For the text-containing cell, return its midpoint in (X, Y) coordinate format. 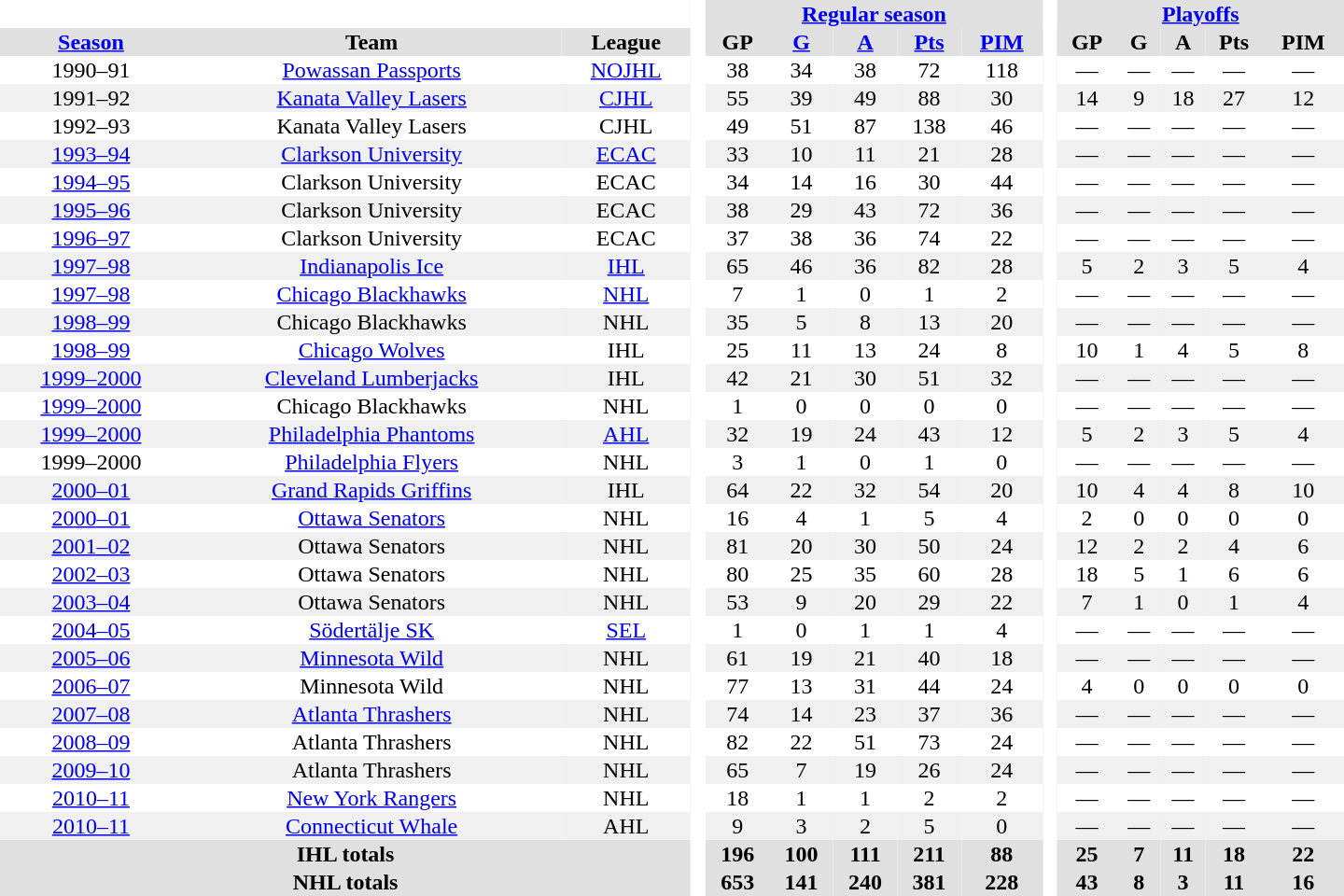
NOJHL (625, 70)
381 (929, 882)
77 (737, 686)
211 (929, 854)
Regular season (874, 14)
2004–05 (91, 630)
NHL totals (345, 882)
Chicago Wolves (371, 350)
Cleveland Lumberjacks (371, 378)
Powassan Passports (371, 70)
1991–92 (91, 98)
2002–03 (91, 574)
2001–02 (91, 546)
Södertälje SK (371, 630)
55 (737, 98)
Grand Rapids Griffins (371, 490)
42 (737, 378)
1995–96 (91, 210)
50 (929, 546)
73 (929, 742)
League (625, 42)
33 (737, 154)
1996–97 (91, 238)
27 (1234, 98)
196 (737, 854)
240 (865, 882)
61 (737, 658)
100 (801, 854)
653 (737, 882)
New York Rangers (371, 798)
2008–09 (91, 742)
26 (929, 770)
Indianapolis Ice (371, 266)
111 (865, 854)
23 (865, 714)
SEL (625, 630)
54 (929, 490)
Season (91, 42)
31 (865, 686)
40 (929, 658)
1994–95 (91, 182)
Connecticut Whale (371, 826)
53 (737, 602)
2009–10 (91, 770)
141 (801, 882)
60 (929, 574)
IHL totals (345, 854)
Playoffs (1200, 14)
Team (371, 42)
138 (929, 126)
1992–93 (91, 126)
87 (865, 126)
118 (1002, 70)
2006–07 (91, 686)
228 (1002, 882)
2007–08 (91, 714)
81 (737, 546)
80 (737, 574)
Philadelphia Flyers (371, 462)
2005–06 (91, 658)
2003–04 (91, 602)
1990–91 (91, 70)
1993–94 (91, 154)
64 (737, 490)
39 (801, 98)
Philadelphia Phantoms (371, 434)
